Capture the cell that displays the provided text and extract its (x, y) central coordinate. 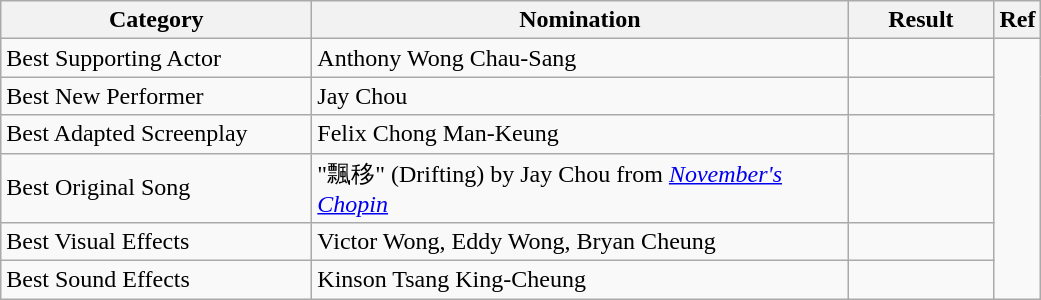
Ref (1018, 20)
Jay Chou (580, 96)
Victor Wong, Eddy Wong, Bryan Cheung (580, 242)
Best Original Song (156, 188)
Felix Chong Man-Keung (580, 134)
Best Sound Effects (156, 280)
Best Adapted Screenplay (156, 134)
Best New Performer (156, 96)
Category (156, 20)
Result (921, 20)
Nomination (580, 20)
Best Supporting Actor (156, 58)
Kinson Tsang King-Cheung (580, 280)
Anthony Wong Chau-Sang (580, 58)
Best Visual Effects (156, 242)
"飄移" (Drifting) by Jay Chou from November's Chopin (580, 188)
